Find where the given text appears and provide that cell's center as (X, Y) coordinate. 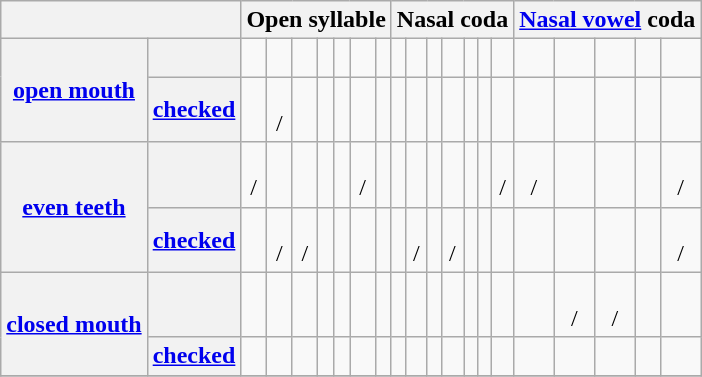
Nasal vowel coda (608, 20)
Nasal coda (452, 20)
Open syllable (316, 20)
open mouth (74, 90)
closed mouth (74, 324)
even teeth (74, 207)
